From the cell containing the given text, extract its center point as (X, Y) coordinate. 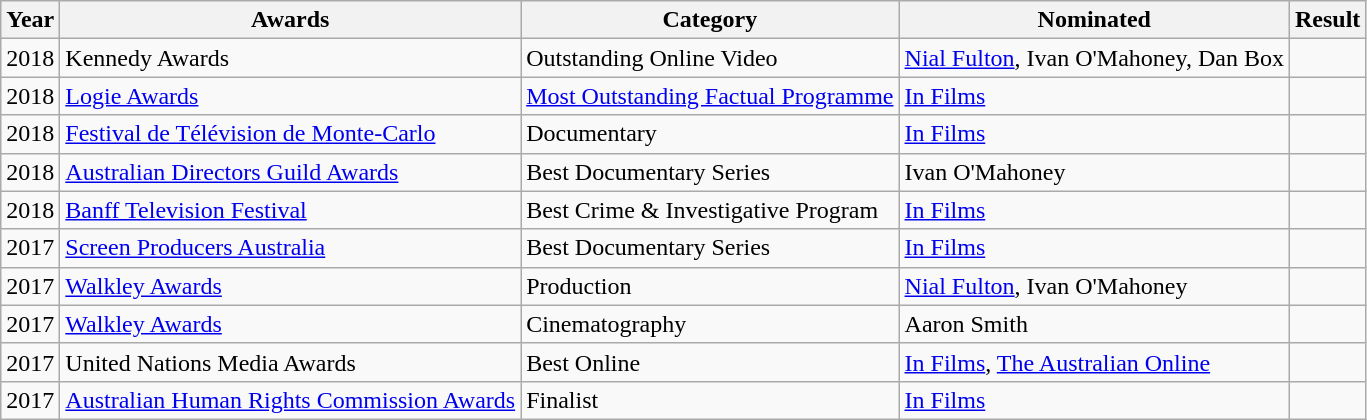
Cinematography (710, 324)
Kennedy Awards (290, 58)
Screen Producers Australia (290, 248)
Result (1327, 20)
Most Outstanding Factual Programme (710, 96)
Awards (290, 20)
Documentary (710, 134)
Nominated (1094, 20)
United Nations Media Awards (290, 362)
Nial Fulton, Ivan O'Mahoney, Dan Box (1094, 58)
Festival de Télévision de Monte-Carlo (290, 134)
Logie Awards (290, 96)
Year (30, 20)
Best Online (710, 362)
Category (710, 20)
Aaron Smith (1094, 324)
Nial Fulton, Ivan O'Mahoney (1094, 286)
Australian Directors Guild Awards (290, 172)
Banff Television Festival (290, 210)
Australian Human Rights Commission Awards (290, 400)
Production (710, 286)
Ivan O'Mahoney (1094, 172)
In Films, The Australian Online (1094, 362)
Best Crime & Investigative Program (710, 210)
Finalist (710, 400)
Outstanding Online Video (710, 58)
